Return the [x, y] coordinate for the center point of the cell that contains the specified text.  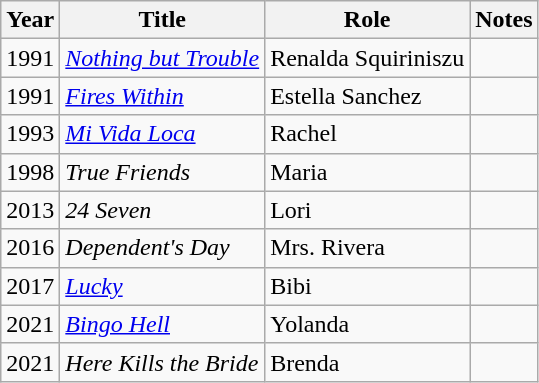
Fires Within [162, 96]
Rachel [368, 134]
2016 [30, 248]
Maria [368, 172]
Here Kills the Bride [162, 362]
Mrs. Rivera [368, 248]
Bibi [368, 286]
Dependent's Day [162, 248]
2013 [30, 210]
Renalda Squiriniszu [368, 58]
Lori [368, 210]
1998 [30, 172]
Brenda [368, 362]
Mi Vida Loca [162, 134]
Estella Sanchez [368, 96]
Nothing but Trouble [162, 58]
Bingo Hell [162, 324]
1993 [30, 134]
True Friends [162, 172]
24 Seven [162, 210]
Notes [504, 20]
Lucky [162, 286]
Role [368, 20]
Year [30, 20]
Yolanda [368, 324]
Title [162, 20]
2017 [30, 286]
